Detect which cell encompasses the target text, then output its [x, y] center coordinate. 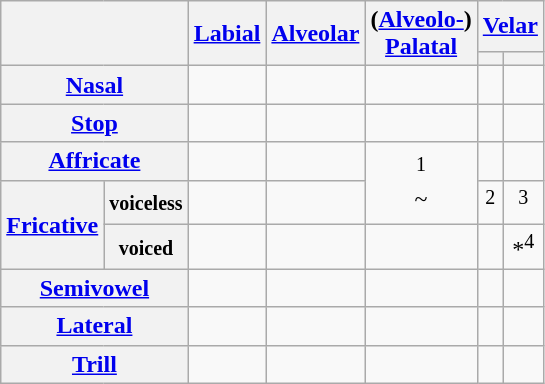
Labial [227, 34]
3 [523, 202]
Semivowel [94, 288]
voiceless [146, 202]
Velar [510, 26]
*4 [523, 248]
Lateral [94, 326]
Affricate [94, 161]
Fricative [52, 224]
voiced [146, 248]
Alveolar [316, 34]
1~ [421, 184]
Nasal [94, 85]
Stop [94, 123]
(Alveolo-)Palatal [421, 34]
2 [490, 202]
Trill [94, 364]
